Locate the cell with the specified text and output its (X, Y) center coordinate. 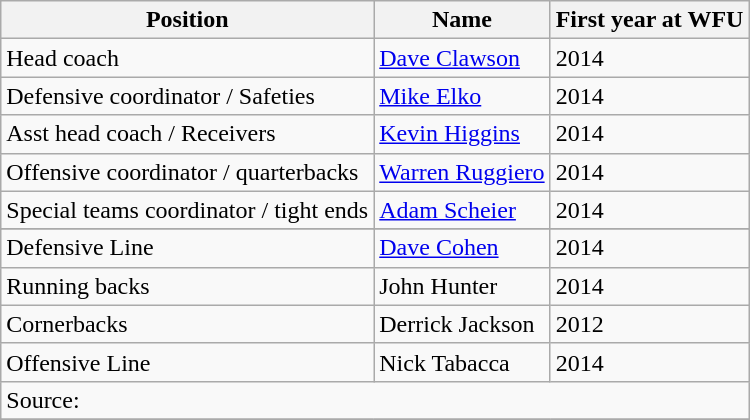
Head coach (188, 58)
Asst head coach / Receivers (188, 134)
Cornerbacks (188, 324)
Defensive coordinator / Safeties (188, 96)
First year at WFU (650, 20)
2012 (650, 324)
Position (188, 20)
Special teams coordinator / tight ends (188, 210)
Source: (375, 400)
Offensive coordinator / quarterbacks (188, 172)
John Hunter (462, 286)
Running backs (188, 286)
Derrick Jackson (462, 324)
Offensive Line (188, 362)
Adam Scheier (462, 210)
Mike Elko (462, 96)
Dave Cohen (462, 248)
Dave Clawson (462, 58)
Defensive Line (188, 248)
Warren Ruggiero (462, 172)
Kevin Higgins (462, 134)
Name (462, 20)
Nick Tabacca (462, 362)
